Scan for the cell matching the given text and deliver its (X, Y) coordinate at center. 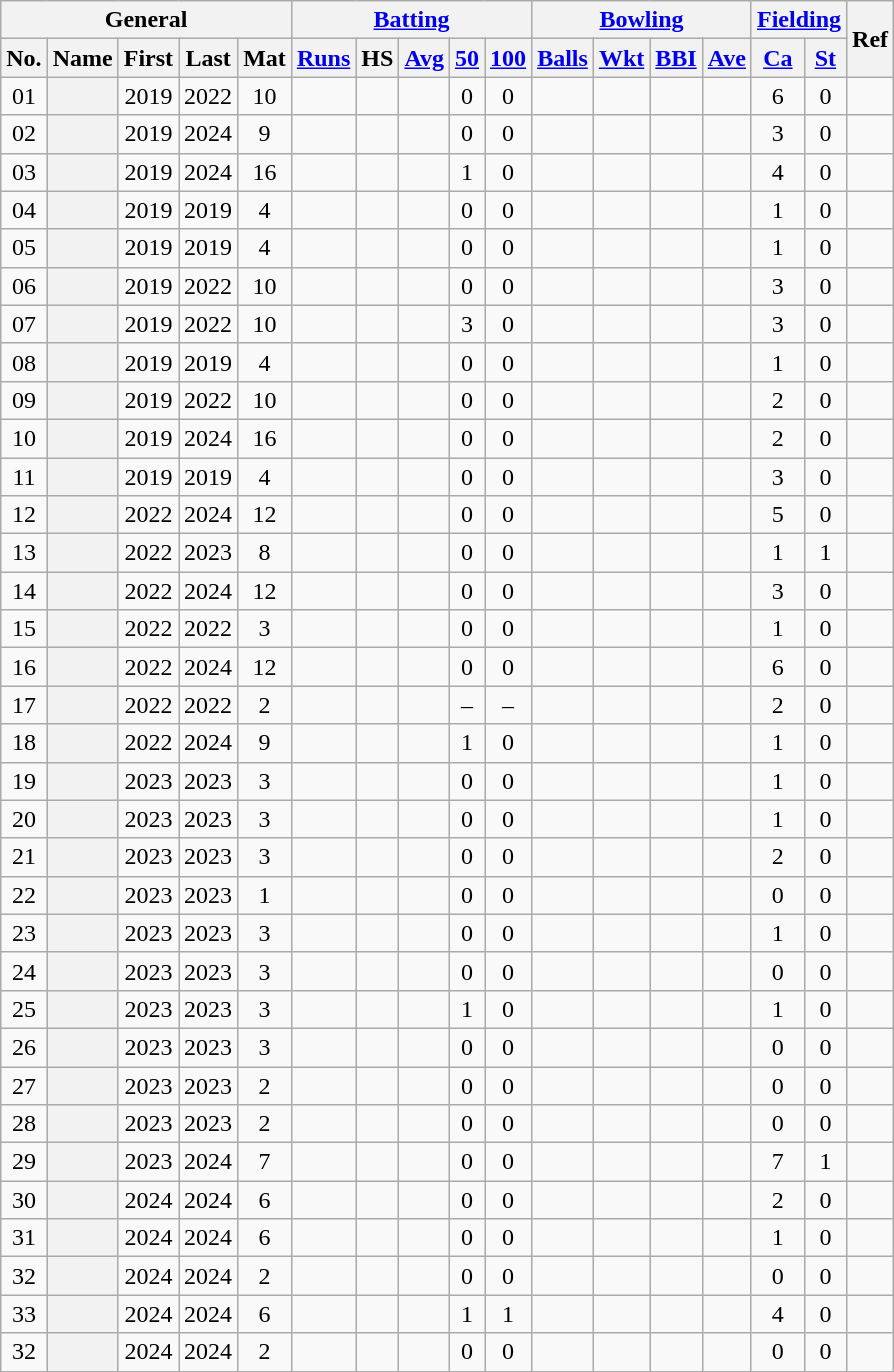
18 (24, 743)
BBI (676, 58)
Wkt (621, 58)
19 (24, 781)
13 (24, 553)
Last (208, 58)
04 (24, 210)
21 (24, 857)
100 (508, 58)
HS (378, 58)
28 (24, 1124)
Fielding (798, 20)
03 (24, 172)
Mat (265, 58)
17 (24, 705)
15 (24, 629)
05 (24, 248)
Balls (563, 58)
23 (24, 933)
01 (24, 96)
30 (24, 1200)
31 (24, 1238)
14 (24, 591)
Avg (424, 58)
8 (265, 553)
St (825, 58)
Bowling (642, 20)
08 (24, 362)
26 (24, 1047)
Ca (778, 58)
First (148, 58)
29 (24, 1162)
50 (466, 58)
09 (24, 400)
25 (24, 1009)
06 (24, 286)
Ref (870, 39)
22 (24, 895)
No. (24, 58)
5 (778, 515)
20 (24, 819)
11 (24, 477)
Batting (411, 20)
02 (24, 134)
Runs (323, 58)
33 (24, 1314)
Ave (726, 58)
Name (82, 58)
24 (24, 971)
07 (24, 324)
27 (24, 1085)
General (146, 20)
